Determine the [X, Y] coordinate at the center of the cell enclosing the given text.  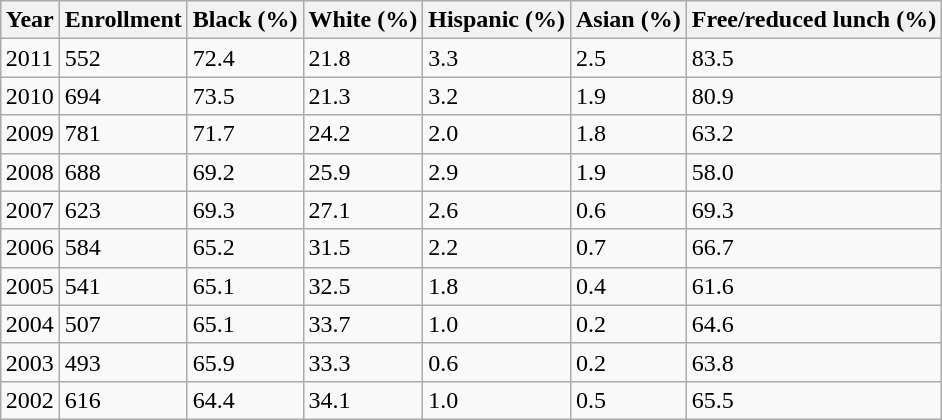
2006 [30, 248]
80.9 [814, 96]
Year [30, 20]
61.6 [814, 286]
Enrollment [123, 20]
Hispanic (%) [497, 20]
66.7 [814, 248]
0.5 [628, 400]
33.3 [363, 362]
58.0 [814, 172]
63.8 [814, 362]
2009 [30, 134]
2.6 [497, 210]
2005 [30, 286]
541 [123, 286]
2004 [30, 324]
3.3 [497, 58]
493 [123, 362]
616 [123, 400]
21.3 [363, 96]
781 [123, 134]
Asian (%) [628, 20]
2002 [30, 400]
584 [123, 248]
0.7 [628, 248]
69.2 [245, 172]
623 [123, 210]
64.6 [814, 324]
27.1 [363, 210]
64.4 [245, 400]
2008 [30, 172]
2010 [30, 96]
2.0 [497, 134]
34.1 [363, 400]
72.4 [245, 58]
21.8 [363, 58]
Black (%) [245, 20]
32.5 [363, 286]
552 [123, 58]
65.5 [814, 400]
71.7 [245, 134]
2.5 [628, 58]
507 [123, 324]
65.2 [245, 248]
83.5 [814, 58]
25.9 [363, 172]
2003 [30, 362]
2.2 [497, 248]
694 [123, 96]
Free/reduced lunch (%) [814, 20]
63.2 [814, 134]
31.5 [363, 248]
33.7 [363, 324]
3.2 [497, 96]
65.9 [245, 362]
73.5 [245, 96]
2011 [30, 58]
White (%) [363, 20]
2007 [30, 210]
24.2 [363, 134]
2.9 [497, 172]
688 [123, 172]
0.4 [628, 286]
